Identify which cell holds the provided text, then report its [X, Y] central coordinate. 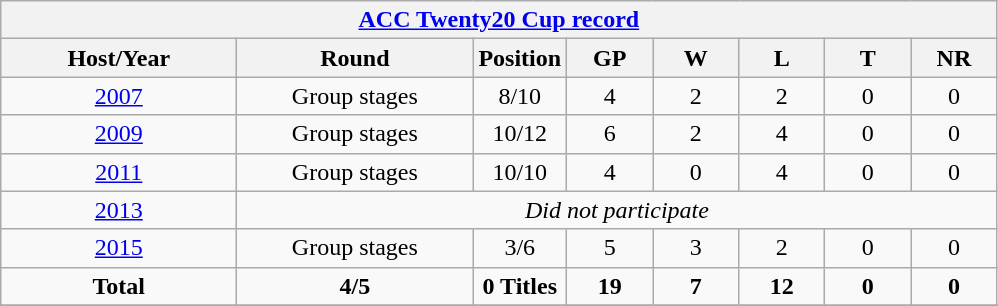
Did not participate [617, 210]
12 [782, 286]
6 [610, 134]
Host/Year [119, 58]
2009 [119, 134]
Round [355, 58]
2007 [119, 96]
T [868, 58]
3/6 [520, 248]
10/12 [520, 134]
10/10 [520, 172]
19 [610, 286]
5 [610, 248]
Position [520, 58]
GP [610, 58]
3 [696, 248]
2011 [119, 172]
0 Titles [520, 286]
NR [954, 58]
2015 [119, 248]
Total [119, 286]
ACC Twenty20 Cup record [499, 20]
4/5 [355, 286]
L [782, 58]
8/10 [520, 96]
7 [696, 286]
W [696, 58]
2013 [119, 210]
